Output the (x, y) coordinate of the center of the cell containing the given text.  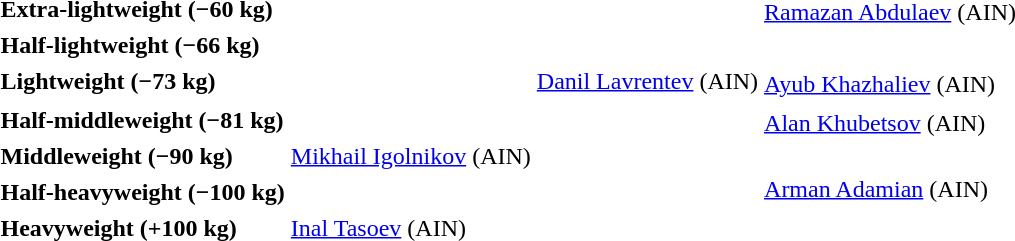
Danil Lavrentev (AIN) (647, 81)
Mikhail Igolnikov (AIN) (410, 156)
